From the cell containing the given text, extract its center point as (x, y) coordinate. 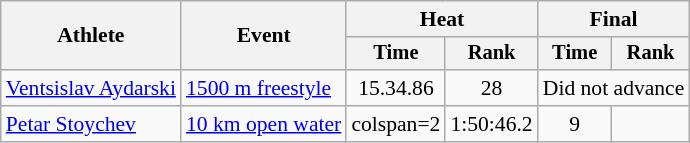
Athlete (91, 36)
colspan=2 (396, 124)
Did not advance (614, 88)
Final (614, 19)
Heat (442, 19)
Ventsislav Aydarski (91, 88)
10 km open water (264, 124)
9 (575, 124)
1500 m freestyle (264, 88)
15.34.86 (396, 88)
Petar Stoychev (91, 124)
Event (264, 36)
28 (491, 88)
1:50:46.2 (491, 124)
